Capture the cell that displays the provided text and extract its [x, y] central coordinate. 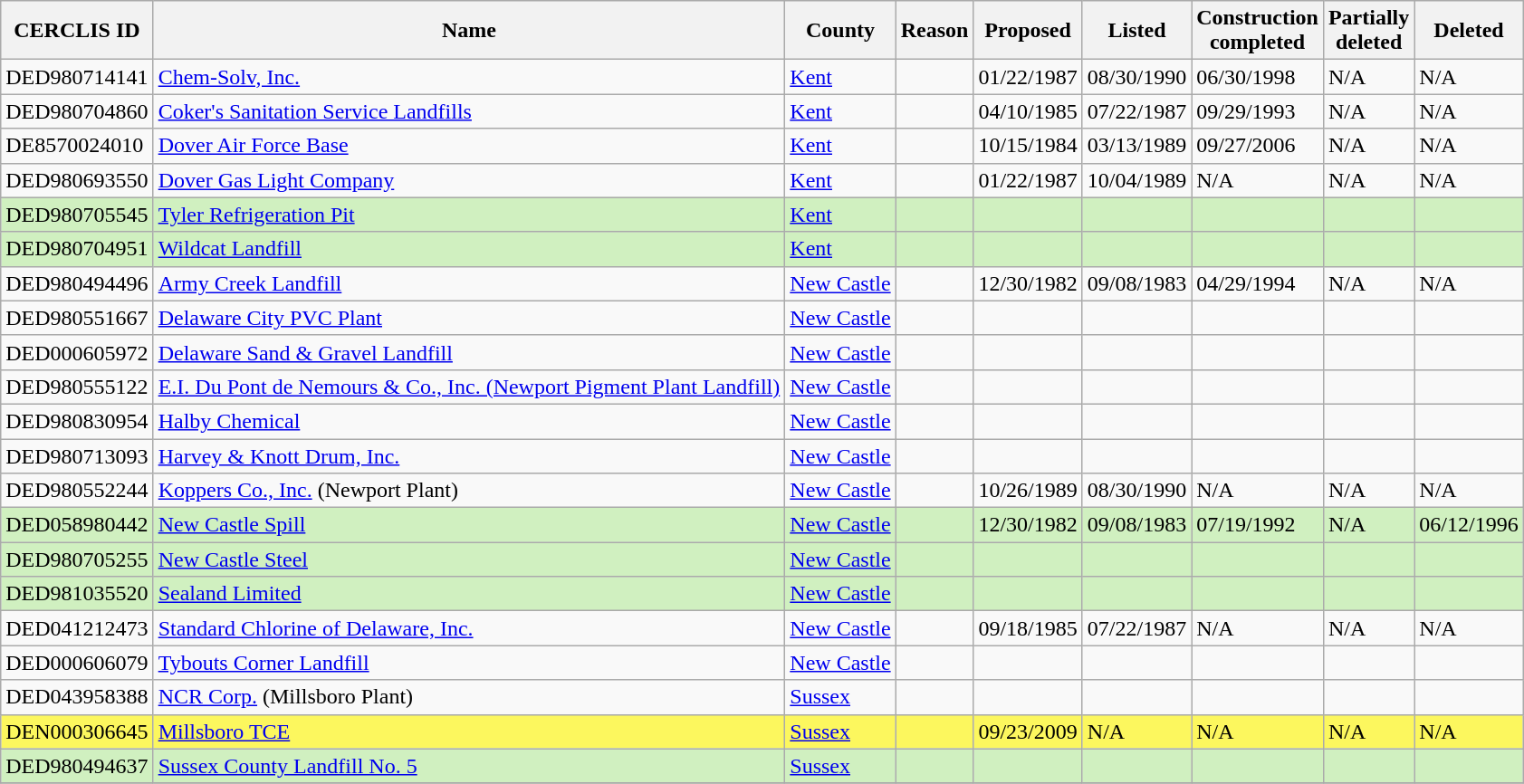
Halby Chemical [469, 421]
Name [469, 31]
Millsboro TCE [469, 731]
Deleted [1469, 31]
DED980693550 [77, 180]
DED980704860 [77, 111]
CERCLIS ID [77, 31]
09/18/1985 [1028, 628]
DED980705255 [77, 559]
County [840, 31]
04/29/1994 [1258, 283]
Wildcat Landfill [469, 249]
DED980704951 [77, 249]
10/15/1984 [1028, 146]
DE8570024010 [77, 146]
09/27/2006 [1258, 146]
Delaware City PVC Plant [469, 318]
DED980552244 [77, 491]
03/13/1989 [1136, 146]
Sussex County Landfill No. 5 [469, 766]
Proposed [1028, 31]
Dover Gas Light Company [469, 180]
DED980705545 [77, 215]
Harvey & Knott Drum, Inc. [469, 455]
DED041212473 [77, 628]
DED980494637 [77, 766]
E.I. Du Pont de Nemours & Co., Inc. (Newport Pigment Plant Landfill) [469, 387]
Standard Chlorine of Delaware, Inc. [469, 628]
DED043958388 [77, 697]
DED000606079 [77, 663]
06/12/1996 [1469, 525]
Listed [1136, 31]
Reason [935, 31]
DED980551667 [77, 318]
Coker's Sanitation Service Landfills [469, 111]
Dover Air Force Base [469, 146]
DED980494496 [77, 283]
Tyler Refrigeration Pit [469, 215]
09/23/2009 [1028, 731]
Chem-Solv, Inc. [469, 77]
Tybouts Corner Landfill [469, 663]
DED000605972 [77, 352]
Constructioncompleted [1258, 31]
New Castle Steel [469, 559]
DED058980442 [77, 525]
DED980714141 [77, 77]
09/29/1993 [1258, 111]
DED981035520 [77, 594]
DED980713093 [77, 455]
DED980555122 [77, 387]
10/26/1989 [1028, 491]
07/19/1992 [1258, 525]
06/30/1998 [1258, 77]
Koppers Co., Inc. (Newport Plant) [469, 491]
Sealand Limited [469, 594]
Army Creek Landfill [469, 283]
10/04/1989 [1136, 180]
New Castle Spill [469, 525]
DED980830954 [77, 421]
Delaware Sand & Gravel Landfill [469, 352]
DEN000306645 [77, 731]
NCR Corp. (Millsboro Plant) [469, 697]
04/10/1985 [1028, 111]
Partiallydeleted [1368, 31]
